Provide the (x, y) coordinate of the cell's center where the given text is located.  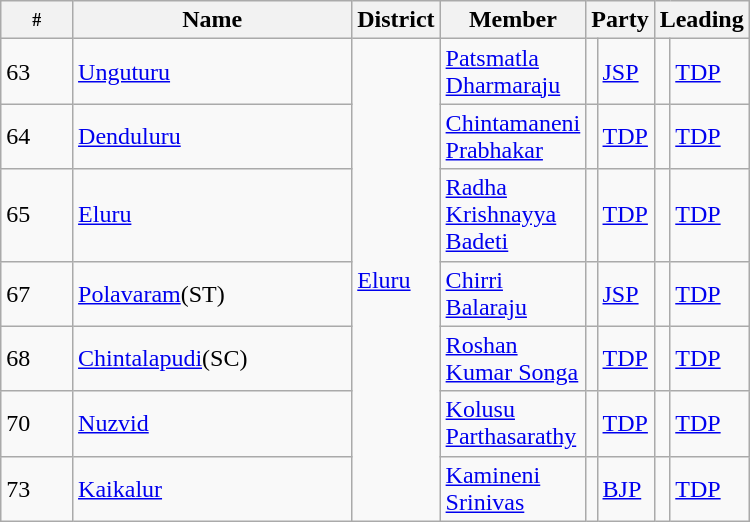
Kolusu Parthasarathy (513, 424)
Kamineni Srinivas (513, 488)
Name (212, 20)
Polavaram(ST) (212, 294)
Nuzvid (212, 424)
67 (37, 294)
Chintamaneni Prabhakar (513, 136)
Leading (702, 20)
73 (37, 488)
Radha Krishnayya Badeti (513, 215)
Chintalapudi(SC) (212, 358)
Roshan Kumar Songa (513, 358)
Member (513, 20)
68 (37, 358)
65 (37, 215)
BJP (626, 488)
Patsmatla Dharmaraju (513, 72)
Unguturu (212, 72)
# (37, 20)
64 (37, 136)
District (396, 20)
Chirri Balaraju (513, 294)
Party (620, 20)
Kaikalur (212, 488)
63 (37, 72)
Denduluru (212, 136)
70 (37, 424)
